Capture the cell that displays the provided text and extract its [x, y] central coordinate. 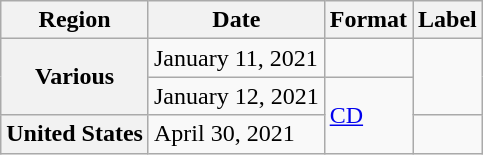
CD [368, 115]
United States [75, 134]
Format [368, 20]
April 30, 2021 [236, 134]
Various [75, 77]
January 12, 2021 [236, 96]
Label [448, 20]
Region [75, 20]
Date [236, 20]
January 11, 2021 [236, 58]
